For the text-containing cell, return its midpoint in [x, y] coordinate format. 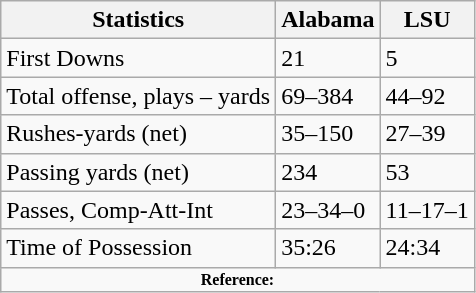
LSU [427, 20]
24:34 [427, 248]
53 [427, 172]
27–39 [427, 134]
Passing yards (net) [138, 172]
Alabama [328, 20]
Time of Possession [138, 248]
69–384 [328, 96]
21 [328, 58]
Statistics [138, 20]
44–92 [427, 96]
35–150 [328, 134]
Rushes-yards (net) [138, 134]
234 [328, 172]
5 [427, 58]
Passes, Comp-Att-Int [138, 210]
Total offense, plays – yards [138, 96]
35:26 [328, 248]
First Downs [138, 58]
Reference: [238, 279]
23–34–0 [328, 210]
11–17–1 [427, 210]
